Identify which cell holds the provided text, then report its (X, Y) central coordinate. 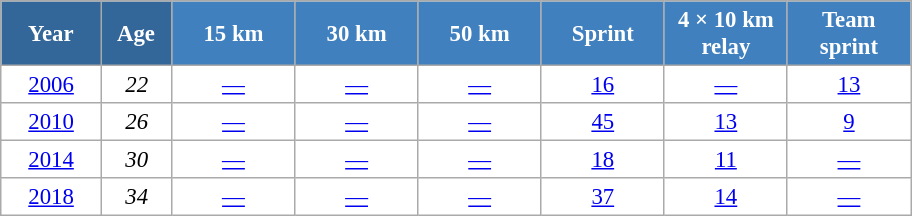
45 (602, 122)
2018 (52, 197)
34 (136, 197)
4 × 10 km relay (726, 34)
9 (848, 122)
14 (726, 197)
30 (136, 160)
30 km (356, 34)
2010 (52, 122)
2006 (52, 85)
37 (602, 197)
Team sprint (848, 34)
11 (726, 160)
Sprint (602, 34)
22 (136, 85)
Year (52, 34)
18 (602, 160)
2014 (52, 160)
15 km (234, 34)
26 (136, 122)
Age (136, 34)
50 km (480, 34)
16 (602, 85)
